Detect which cell encompasses the target text, then output its [x, y] center coordinate. 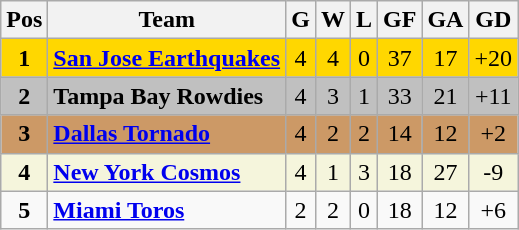
37 [399, 58]
Pos [24, 20]
+2 [494, 134]
L [364, 20]
Team [167, 20]
G [301, 20]
Tampa Bay Rowdies [167, 96]
GD [494, 20]
21 [446, 96]
W [332, 20]
-9 [494, 172]
New York Cosmos [167, 172]
+11 [494, 96]
GF [399, 20]
San Jose Earthquakes [167, 58]
+20 [494, 58]
27 [446, 172]
Miami Toros [167, 210]
Dallas Tornado [167, 134]
17 [446, 58]
33 [399, 96]
5 [24, 210]
GA [446, 20]
14 [399, 134]
+6 [494, 210]
